From the cell containing the given text, extract its center point as [x, y] coordinate. 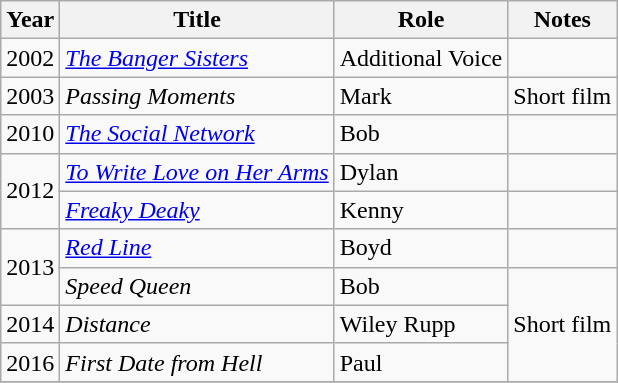
Dylan [421, 172]
Paul [421, 362]
To Write Love on Her Arms [197, 172]
2012 [30, 191]
2010 [30, 134]
Notes [562, 20]
2013 [30, 267]
2016 [30, 362]
Additional Voice [421, 58]
Distance [197, 324]
Title [197, 20]
Boyd [421, 248]
The Social Network [197, 134]
The Banger Sisters [197, 58]
2002 [30, 58]
Year [30, 20]
Freaky Deaky [197, 210]
Red Line [197, 248]
Mark [421, 96]
First Date from Hell [197, 362]
Speed Queen [197, 286]
Wiley Rupp [421, 324]
Role [421, 20]
Passing Moments [197, 96]
2014 [30, 324]
2003 [30, 96]
Kenny [421, 210]
